Determine the (x, y) coordinate at the center of the cell enclosing the given text.  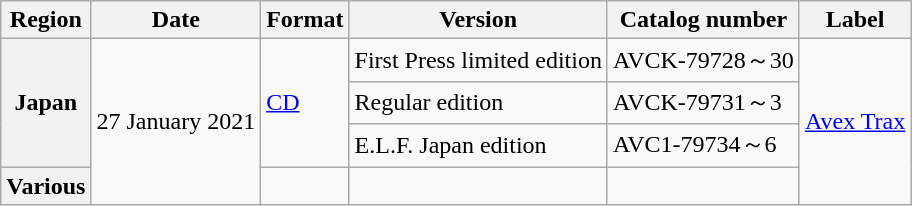
Various (46, 185)
AVCK-79731～3 (703, 102)
Format (305, 20)
Region (46, 20)
Label (854, 20)
Avex Trax (854, 122)
AVC1-79734～6 (703, 146)
CD (305, 103)
Japan (46, 103)
Regular edition (478, 102)
E.L.F. Japan edition (478, 146)
Date (176, 20)
Catalog number (703, 20)
27 January 2021 (176, 122)
AVCK-79728～30 (703, 60)
First Press limited edition (478, 60)
Version (478, 20)
